Return [X, Y] of the center of cell containing provided text 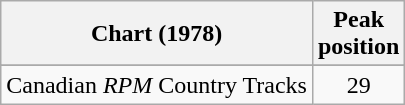
Canadian RPM Country Tracks [157, 85]
Peakposition [358, 34]
Chart (1978) [157, 34]
29 [358, 85]
